Pinpoint the cell where the given text exists, returning its (x, y) midpoint coordinate. 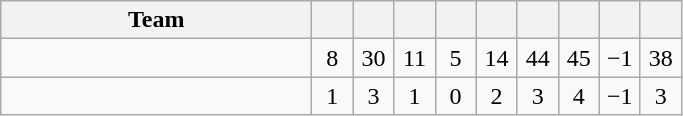
2 (496, 96)
30 (374, 58)
8 (332, 58)
38 (660, 58)
Team (156, 20)
0 (456, 96)
4 (578, 96)
44 (538, 58)
5 (456, 58)
45 (578, 58)
11 (414, 58)
14 (496, 58)
